Locate the cell with the specified text and output its [x, y] center coordinate. 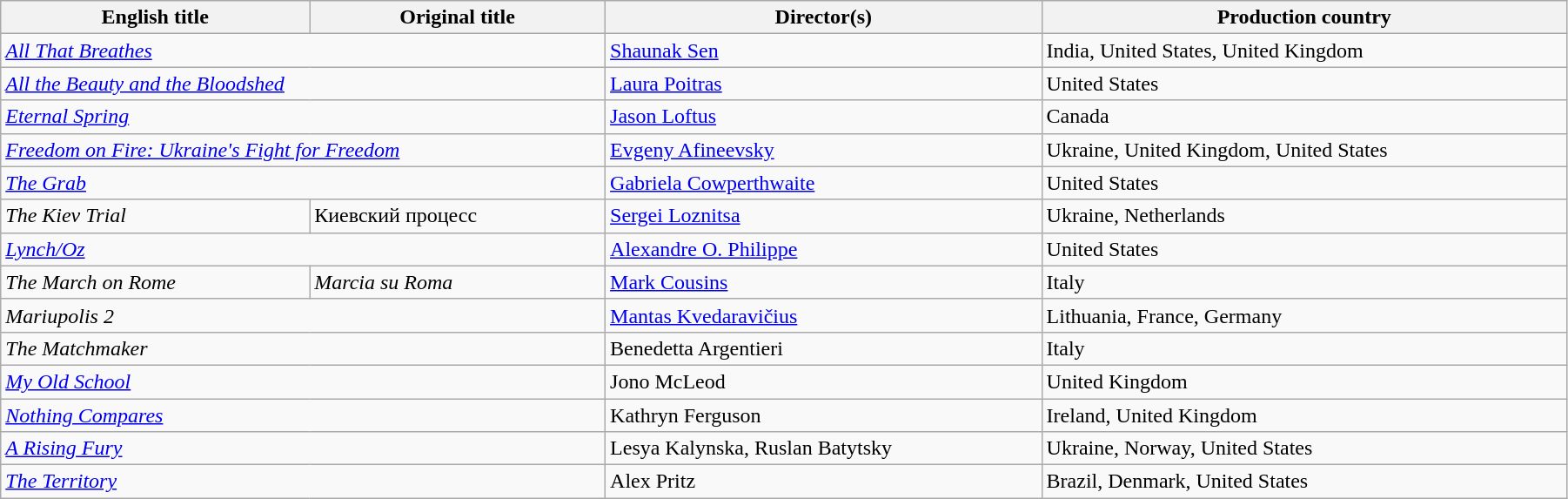
Lithuania, France, Germany [1303, 315]
English title [155, 17]
Kathryn Ferguson [824, 415]
Lynch/Oz [303, 249]
Mantas Kvedaravičius [824, 315]
Laura Poitras [824, 84]
Alex Pritz [824, 482]
Ukraine, United Kingdom, United States [1303, 150]
Canada [1303, 117]
Sergei Loznitsa [824, 216]
Eternal Spring [303, 117]
My Old School [303, 381]
The March on Rome [155, 282]
Nothing Compares [303, 415]
Mariupolis 2 [303, 315]
Jason Loftus [824, 117]
Shaunak Sen [824, 51]
Киевский процесс [458, 216]
The Grab [303, 183]
All That Breathes [303, 51]
Ukraine, Netherlands [1303, 216]
The Territory [303, 482]
Alexandre O. Philippe [824, 249]
All the Beauty and the Bloodshed [303, 84]
Ukraine, Norway, United States [1303, 448]
Jono McLeod [824, 381]
Benedetta Argentieri [824, 348]
Marcia su Roma [458, 282]
Brazil, Denmark, United States [1303, 482]
Freedom on Fire: Ukraine's Fight for Freedom [303, 150]
A Rising Fury [303, 448]
Original title [458, 17]
Ireland, United Kingdom [1303, 415]
Evgeny Afineevsky [824, 150]
Mark Cousins [824, 282]
Director(s) [824, 17]
The Matchmaker [303, 348]
The Kiev Trial [155, 216]
Gabriela Cowperthwaite [824, 183]
Lesya Kalynska, Ruslan Batytsky [824, 448]
Production country [1303, 17]
India, United States, United Kingdom [1303, 51]
United Kingdom [1303, 381]
